From the cell containing the given text, extract its center point as [X, Y] coordinate. 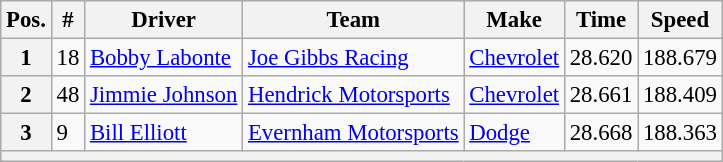
28.661 [600, 95]
Hendrick Motorsports [354, 95]
# [68, 20]
28.668 [600, 133]
Bill Elliott [164, 133]
Team [354, 20]
Pos. [26, 20]
3 [26, 133]
1 [26, 58]
9 [68, 133]
188.409 [680, 95]
Driver [164, 20]
Speed [680, 20]
18 [68, 58]
Jimmie Johnson [164, 95]
Make [514, 20]
Evernham Motorsports [354, 133]
48 [68, 95]
2 [26, 95]
188.679 [680, 58]
Time [600, 20]
28.620 [600, 58]
188.363 [680, 133]
Joe Gibbs Racing [354, 58]
Bobby Labonte [164, 58]
Dodge [514, 133]
